Return the [X, Y] coordinate for the center point of the cell that contains the specified text.  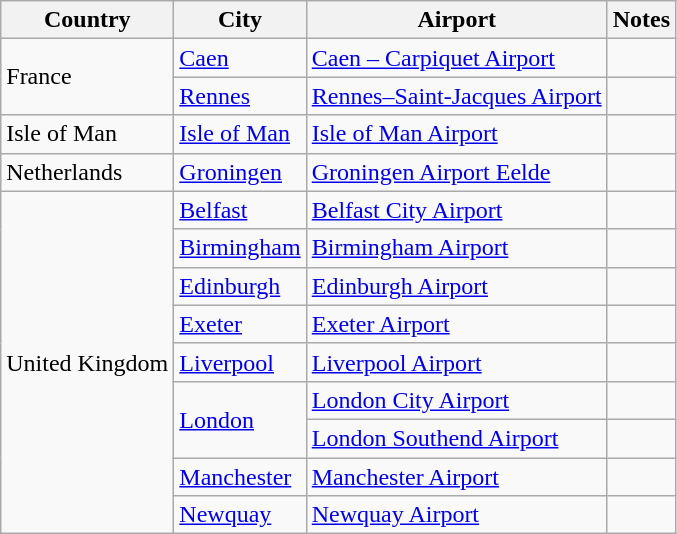
Rennes–Saint-Jacques Airport [456, 96]
Notes [641, 20]
Caen – Carpiquet Airport [456, 58]
Edinburgh Airport [456, 286]
Groningen Airport Eelde [456, 172]
Birmingham Airport [456, 248]
Belfast City Airport [456, 210]
London Southend Airport [456, 438]
Belfast [240, 210]
Netherlands [88, 172]
Airport [456, 20]
Liverpool Airport [456, 362]
United Kingdom [88, 362]
Birmingham [240, 248]
London City Airport [456, 400]
City [240, 20]
Newquay Airport [456, 515]
Exeter Airport [456, 324]
Country [88, 20]
London [240, 419]
Edinburgh [240, 286]
Caen [240, 58]
France [88, 77]
Manchester [240, 477]
Isle of Man Airport [456, 134]
Exeter [240, 324]
Rennes [240, 96]
Newquay [240, 515]
Manchester Airport [456, 477]
Groningen [240, 172]
Liverpool [240, 362]
